Extract the [X, Y] coordinate from the center of the cell holding the provided text.  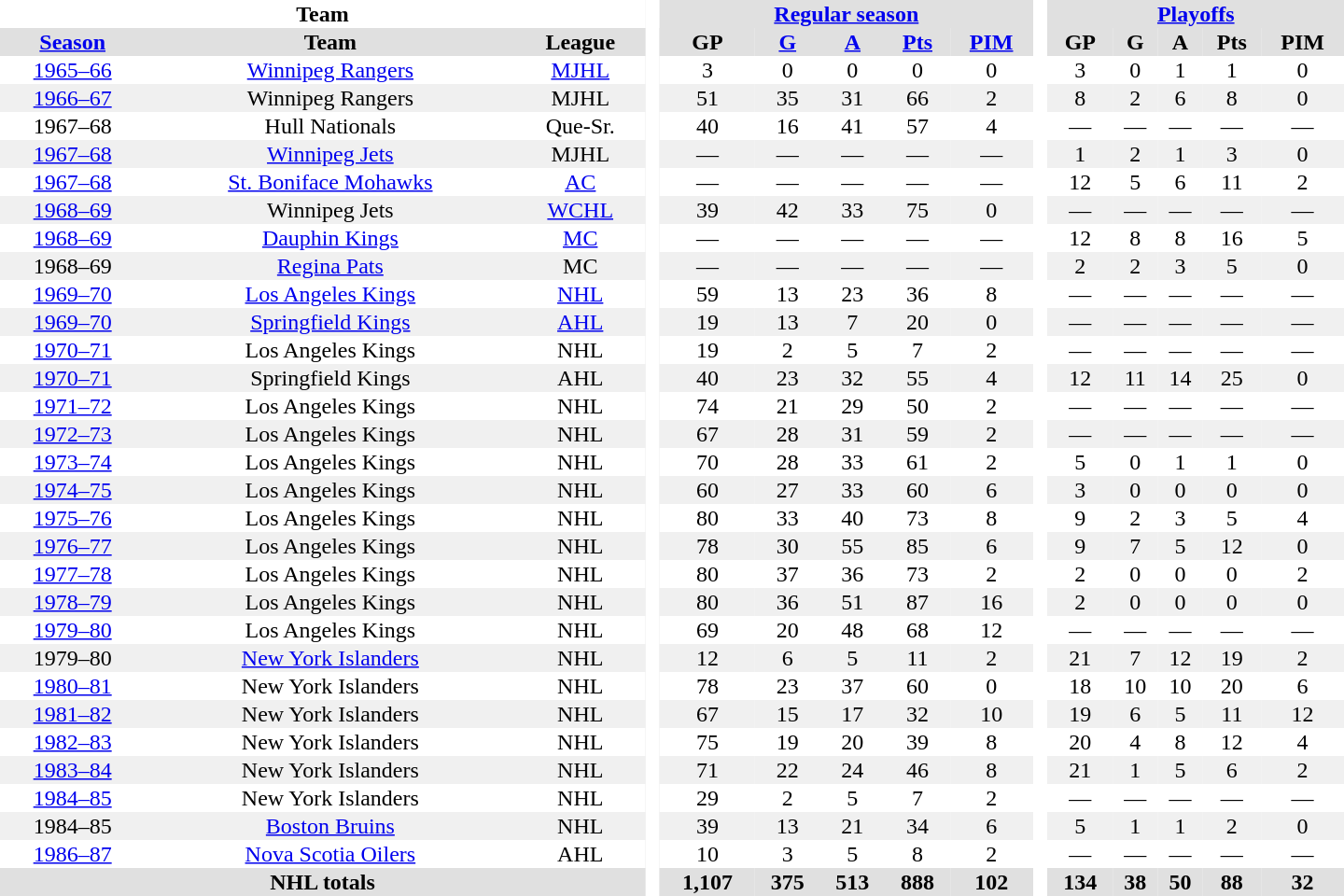
1977–78 [73, 574]
34 [917, 826]
85 [917, 546]
WCHL [581, 210]
102 [991, 882]
1982–83 [73, 742]
14 [1180, 378]
61 [917, 462]
48 [853, 630]
87 [917, 602]
22 [788, 770]
25 [1232, 378]
Playoffs [1197, 14]
134 [1081, 882]
71 [707, 770]
St. Boniface Mohawks [330, 182]
42 [788, 210]
1976–77 [73, 546]
66 [917, 98]
30 [788, 546]
1978–79 [73, 602]
1986–87 [73, 854]
Regina Pats [330, 266]
69 [707, 630]
888 [917, 882]
1972–73 [73, 434]
15 [788, 714]
Dauphin Kings [330, 238]
1981–82 [73, 714]
Boston Bruins [330, 826]
46 [917, 770]
1,107 [707, 882]
375 [788, 882]
57 [917, 126]
Regular season [846, 14]
NHL totals [323, 882]
74 [707, 406]
1971–72 [73, 406]
17 [853, 714]
1966–67 [73, 98]
1975–76 [73, 518]
1965–66 [73, 70]
38 [1135, 882]
1983–84 [73, 770]
1974–75 [73, 490]
41 [853, 126]
AC [581, 182]
27 [788, 490]
Season [73, 42]
68 [917, 630]
88 [1232, 882]
League [581, 42]
1980–81 [73, 686]
1973–74 [73, 462]
18 [1081, 686]
Hull Nationals [330, 126]
35 [788, 98]
513 [853, 882]
24 [853, 770]
Que-Sr. [581, 126]
70 [707, 462]
Nova Scotia Oilers [330, 854]
